Detect which cell encompasses the target text, then output its (x, y) center coordinate. 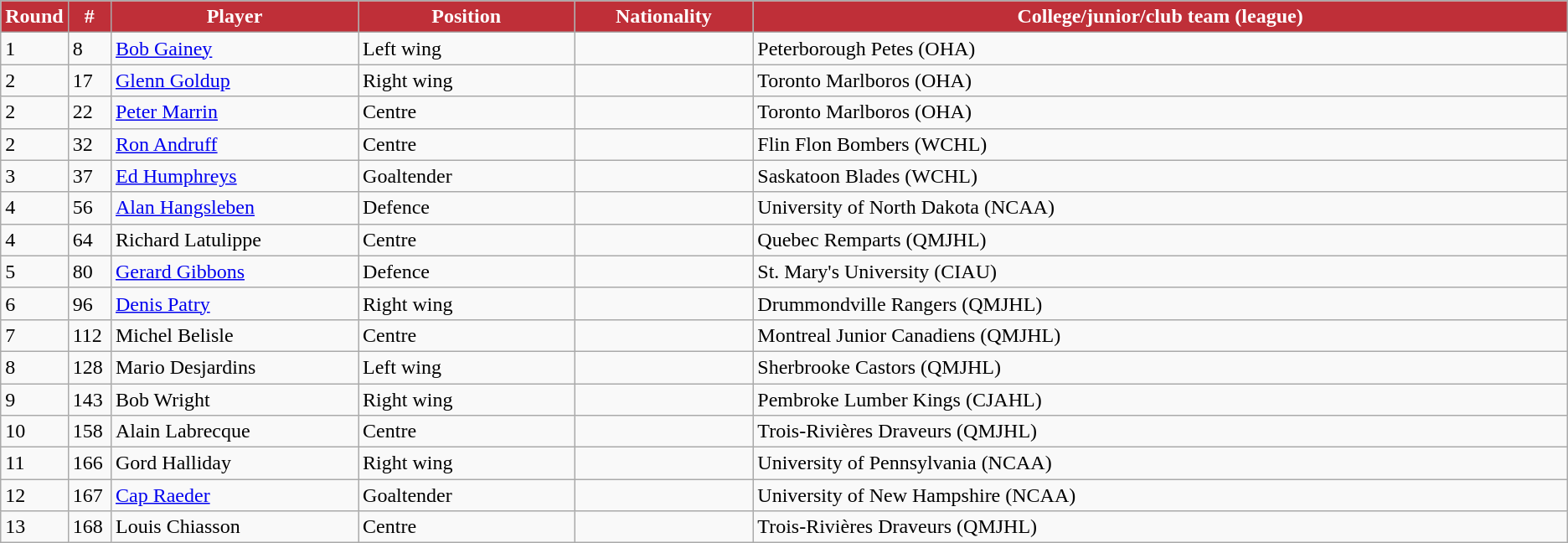
Glenn Goldup (235, 80)
Sherbrooke Castors (QMJHL) (1160, 367)
166 (89, 463)
32 (89, 144)
Peterborough Petes (OHA) (1160, 49)
St. Mary's University (CIAU) (1160, 271)
Saskatoon Blades (WCHL) (1160, 176)
22 (89, 112)
1 (34, 49)
Quebec Remparts (QMJHL) (1160, 240)
96 (89, 303)
17 (89, 80)
9 (34, 400)
Nationality (663, 17)
Montreal Junior Canadiens (QMJHL) (1160, 335)
# (89, 17)
Gerard Gibbons (235, 271)
158 (89, 432)
Michel Belisle (235, 335)
Round (34, 17)
Cap Raeder (235, 495)
Alain Labrecque (235, 432)
Mario Desjardins (235, 367)
167 (89, 495)
Denis Patry (235, 303)
13 (34, 527)
12 (34, 495)
Richard Latulippe (235, 240)
University of North Dakota (NCAA) (1160, 208)
3 (34, 176)
Bob Gainey (235, 49)
Ed Humphreys (235, 176)
College/junior/club team (league) (1160, 17)
Flin Flon Bombers (WCHL) (1160, 144)
University of Pennsylvania (NCAA) (1160, 463)
Peter Marrin (235, 112)
Drummondville Rangers (QMJHL) (1160, 303)
Bob Wright (235, 400)
6 (34, 303)
Gord Halliday (235, 463)
112 (89, 335)
5 (34, 271)
11 (34, 463)
56 (89, 208)
Pembroke Lumber Kings (CJAHL) (1160, 400)
7 (34, 335)
University of New Hampshire (NCAA) (1160, 495)
80 (89, 271)
Alan Hangsleben (235, 208)
Louis Chiasson (235, 527)
Position (467, 17)
Ron Andruff (235, 144)
143 (89, 400)
128 (89, 367)
168 (89, 527)
Player (235, 17)
64 (89, 240)
10 (34, 432)
37 (89, 176)
